Output the (x, y) coordinate of the center of the cell containing the given text.  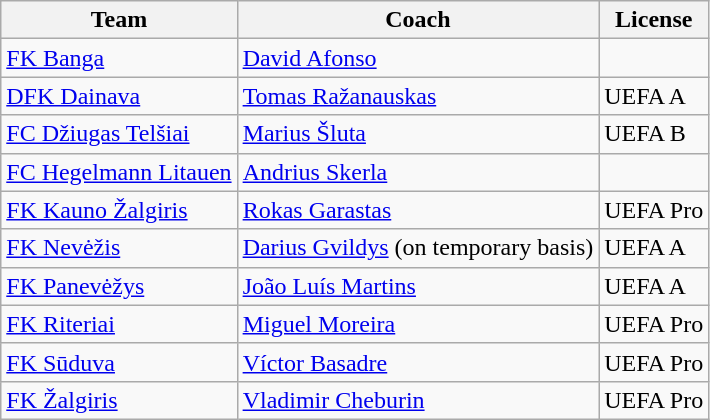
João Luís Martins (418, 286)
License (654, 20)
Víctor Basadre (418, 362)
Marius Šluta (418, 134)
FK Žalgiris (119, 400)
Vladimir Cheburin (418, 400)
David Afonso (418, 58)
Coach (418, 20)
Team (119, 20)
FK Nevėžis (119, 248)
FK Sūduva (119, 362)
Darius Gvildys (on temporary basis) (418, 248)
FC Hegelmann Litauen (119, 172)
Rokas Garastas (418, 210)
FK Panevėžys (119, 286)
FC Džiugas Telšiai (119, 134)
FK Kauno Žalgiris (119, 210)
Andrius Skerla (418, 172)
DFK Dainava (119, 96)
FK Banga (119, 58)
Tomas Ražanauskas (418, 96)
FK Riteriai (119, 324)
Miguel Moreira (418, 324)
UEFA B (654, 134)
